Search for the cell housing the specified text and yield its [x, y] center coordinate. 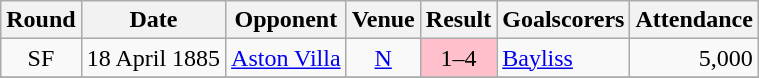
N [383, 58]
SF [41, 58]
Result [458, 20]
Goalscorers [564, 20]
Bayliss [564, 58]
Attendance [694, 20]
Date [153, 20]
5,000 [694, 58]
Venue [383, 20]
Opponent [286, 20]
Round [41, 20]
Aston Villa [286, 58]
1–4 [458, 58]
18 April 1885 [153, 58]
